Pinpoint the cell where the given text exists, returning its (X, Y) midpoint coordinate. 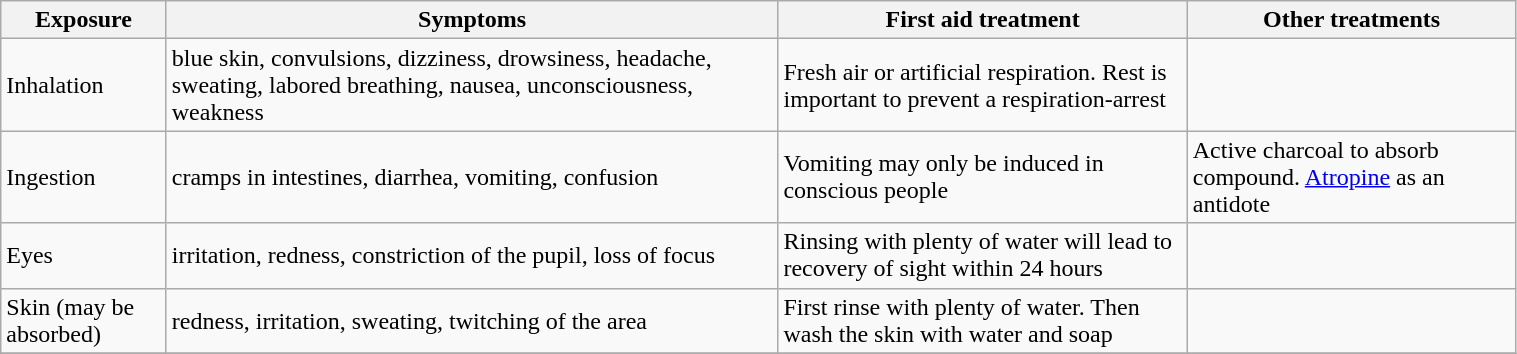
First rinse with plenty of water. Then wash the skin with water and soap (982, 320)
blue skin, convulsions, dizziness, drowsiness, headache, sweating, labored breathing, nausea, unconsciousness, weakness (472, 85)
Symptoms (472, 20)
Rinsing with plenty of water will lead to recovery of sight within 24 hours (982, 256)
Skin (may be absorbed) (84, 320)
Exposure (84, 20)
Other treatments (1352, 20)
irritation, redness, constriction of the pupil, loss of focus (472, 256)
Fresh air or artificial respiration. Rest is important to prevent a respiration-arrest (982, 85)
Inhalation (84, 85)
Active charcoal to absorb compound. Atropine as an antidote (1352, 177)
Vomiting may only be induced in conscious people (982, 177)
Eyes (84, 256)
First aid treatment (982, 20)
redness, irritation, sweating, twitching of the area (472, 320)
Ingestion (84, 177)
cramps in intestines, diarrhea, vomiting, confusion (472, 177)
